Capture the cell that displays the provided text and extract its [X, Y] central coordinate. 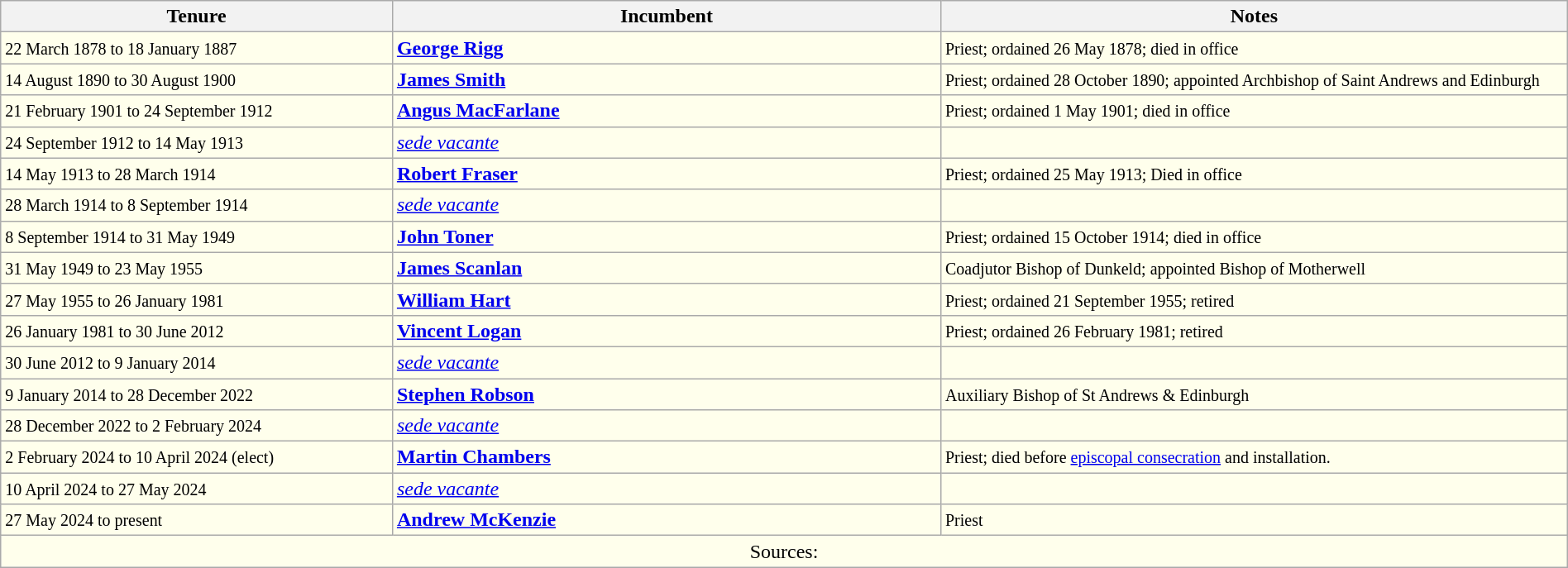
Martin Chambers [667, 457]
Priest; ordained 25 May 1913; Died in office [1254, 174]
Angus MacFarlane [667, 111]
10 April 2024 to 27 May 2024 [197, 489]
28 December 2022 to 2 February 2024 [197, 426]
Andrew McKenzie [667, 520]
George Rigg [667, 48]
31 May 1949 to 23 May 1955 [197, 268]
Priest; ordained 26 February 1981; retired [1254, 331]
Tenure [197, 17]
26 January 1981 to 30 June 2012 [197, 331]
Notes [1254, 17]
Priest; ordained 26 May 1878; died in office [1254, 48]
Vincent Logan [667, 331]
27 May 2024 to present [197, 520]
Coadjutor Bishop of Dunkeld; appointed Bishop of Motherwell [1254, 268]
Priest; ordained 21 September 1955; retired [1254, 299]
Robert Fraser [667, 174]
William Hart [667, 299]
Priest [1254, 520]
28 March 1914 to 8 September 1914 [197, 205]
Stephen Robson [667, 394]
James Smith [667, 79]
Priest; ordained 28 October 1890; appointed Archbishop of Saint Andrews and Edinburgh [1254, 79]
30 June 2012 to 9 January 2014 [197, 362]
9 January 2014 to 28 December 2022 [197, 394]
Priest; died before episcopal consecration and installation. [1254, 457]
Priest; ordained 15 October 1914; died in office [1254, 236]
14 May 1913 to 28 March 1914 [197, 174]
24 September 1912 to 14 May 1913 [197, 142]
8 September 1914 to 31 May 1949 [197, 236]
21 February 1901 to 24 September 1912 [197, 111]
22 March 1878 to 18 January 1887 [197, 48]
John Toner [667, 236]
27 May 1955 to 26 January 1981 [197, 299]
14 August 1890 to 30 August 1900 [197, 79]
Sources: [784, 551]
Priest; ordained 1 May 1901; died in office [1254, 111]
Auxiliary Bishop of St Andrews & Edinburgh [1254, 394]
James Scanlan [667, 268]
Incumbent [667, 17]
2 February 2024 to 10 April 2024 (elect) [197, 457]
